Scan for the cell matching the given text and deliver its (x, y) coordinate at center. 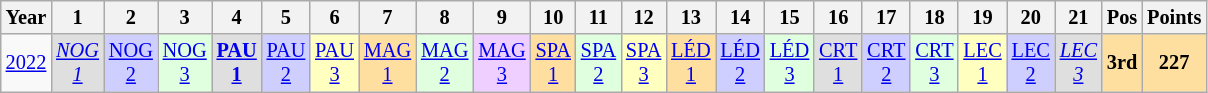
CRT1 (838, 63)
4 (237, 17)
PAU1 (237, 63)
NOG3 (185, 63)
CRT3 (934, 63)
PAU2 (286, 63)
8 (444, 17)
20 (1031, 17)
PAU3 (334, 63)
MAG3 (502, 63)
16 (838, 17)
LÉD1 (690, 63)
MAG1 (388, 63)
LÉD2 (740, 63)
19 (982, 17)
2 (131, 17)
7 (388, 17)
9 (502, 17)
21 (1078, 17)
6 (334, 17)
LEC1 (982, 63)
13 (690, 17)
1 (78, 17)
Year (26, 17)
14 (740, 17)
NOG2 (131, 63)
SPA1 (554, 63)
Pos (1122, 17)
5 (286, 17)
12 (644, 17)
2022 (26, 63)
15 (790, 17)
Points (1174, 17)
10 (554, 17)
NOG1 (78, 63)
SPA2 (598, 63)
227 (1174, 63)
LEC2 (1031, 63)
MAG2 (444, 63)
SPA3 (644, 63)
LÉD3 (790, 63)
CRT2 (886, 63)
11 (598, 17)
18 (934, 17)
17 (886, 17)
3rd (1122, 63)
LEC3 (1078, 63)
3 (185, 17)
